Detect which cell encompasses the target text, then output its (X, Y) center coordinate. 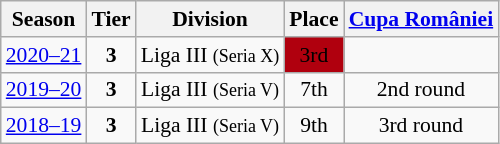
3rd (314, 55)
Division (210, 19)
2nd round (422, 90)
Tier (110, 19)
2020–21 (44, 55)
3rd round (422, 126)
Place (314, 19)
9th (314, 126)
7th (314, 90)
Cupa României (422, 19)
2019–20 (44, 90)
Season (44, 19)
2018–19 (44, 126)
Liga III (Seria X) (210, 55)
